Locate the cell with the specified text and output its (X, Y) center coordinate. 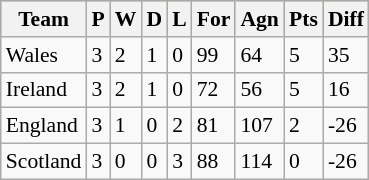
99 (214, 55)
81 (214, 126)
For (214, 19)
72 (214, 90)
P (98, 19)
Ireland (44, 90)
107 (260, 126)
Team (44, 19)
Pts (304, 19)
L (180, 19)
Scotland (44, 162)
35 (346, 55)
Diff (346, 19)
D (154, 19)
114 (260, 162)
Agn (260, 19)
16 (346, 90)
W (126, 19)
88 (214, 162)
64 (260, 55)
56 (260, 90)
Wales (44, 55)
England (44, 126)
